Locate the cell with the specified text and output its (x, y) center coordinate. 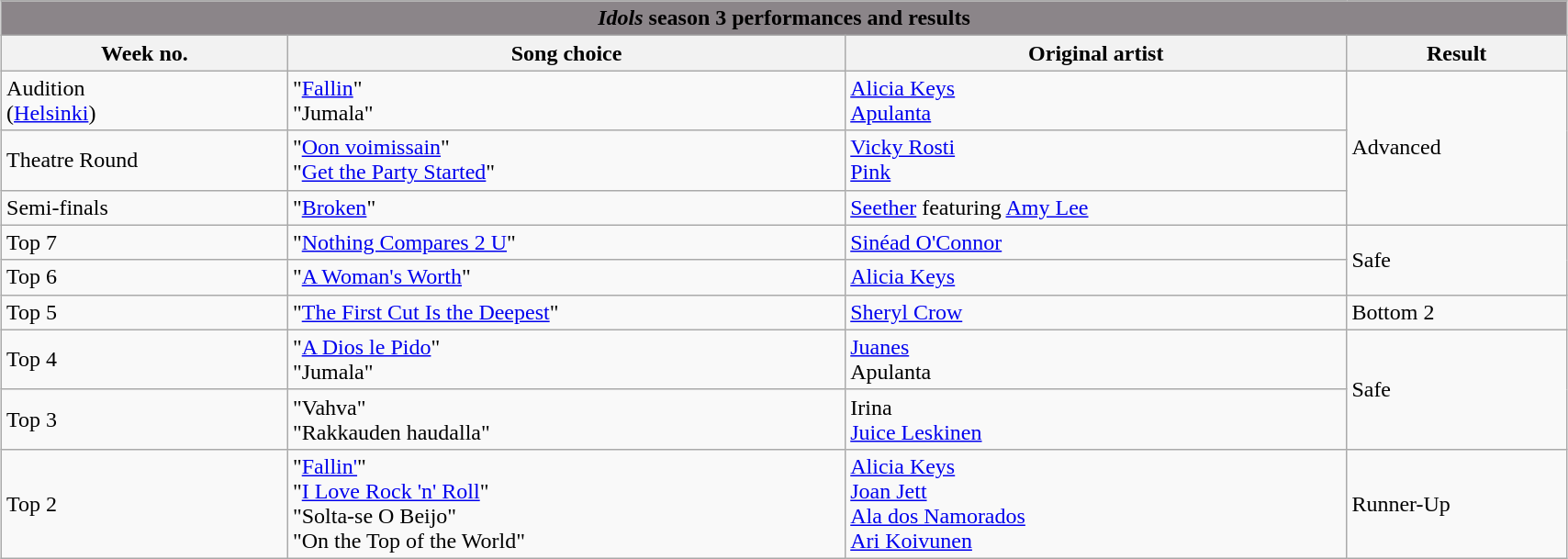
"A Woman's Worth" (566, 277)
"Oon voimissain""Get the Party Started" (566, 160)
"A Dios le Pido""Jumala" (566, 360)
Alicia KeysJoan JettAla dos NamoradosAri Koivunen (1096, 503)
Week no. (145, 53)
Top 7 (145, 242)
Advanced (1457, 148)
"Fallin'""I Love Rock 'n' Roll""Solta-se O Beijo""On the Top of the World" (566, 503)
Top 4 (145, 360)
Alicia KeysApulanta (1096, 101)
Idols season 3 performances and results (784, 18)
Alicia Keys (1096, 277)
Sheryl Crow (1096, 312)
Vicky RostiPink (1096, 160)
"Nothing Compares 2 U" (566, 242)
Audition(Helsinki) (145, 101)
"Vahva""Rakkauden haudalla" (566, 419)
"Broken" (566, 207)
Top 5 (145, 312)
Top 6 (145, 277)
Original artist (1096, 53)
"The First Cut Is the Deepest" (566, 312)
Semi-finals (145, 207)
Sinéad O'Connor (1096, 242)
Top 3 (145, 419)
Top 2 (145, 503)
Song choice (566, 53)
Seether featuring Amy Lee (1096, 207)
IrinaJuice Leskinen (1096, 419)
"Fallin""Jumala" (566, 101)
Runner-Up (1457, 503)
Bottom 2 (1457, 312)
JuanesApulanta (1096, 360)
Theatre Round (145, 160)
Result (1457, 53)
